Provide the (X, Y) coordinate of the cell's center where the given text is located.  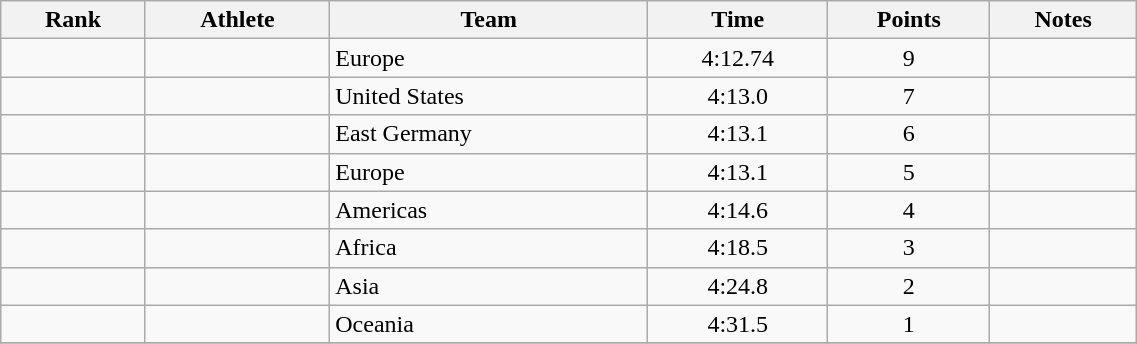
United States (489, 96)
Oceania (489, 324)
Points (909, 20)
3 (909, 248)
4:31.5 (738, 324)
4 (909, 210)
2 (909, 286)
4:18.5 (738, 248)
Asia (489, 286)
Africa (489, 248)
6 (909, 134)
Team (489, 20)
4:24.8 (738, 286)
Athlete (238, 20)
Americas (489, 210)
5 (909, 172)
7 (909, 96)
4:12.74 (738, 58)
9 (909, 58)
Notes (1064, 20)
1 (909, 324)
East Germany (489, 134)
Time (738, 20)
Rank (73, 20)
4:13.0 (738, 96)
4:14.6 (738, 210)
